Return [X, Y] of the center of cell containing provided text 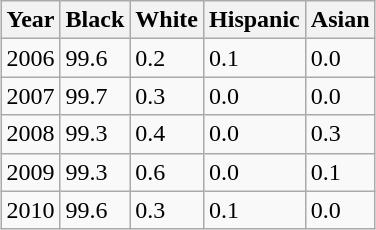
2008 [30, 134]
2007 [30, 96]
Hispanic [255, 20]
2006 [30, 58]
White [167, 20]
Black [95, 20]
2009 [30, 172]
0.6 [167, 172]
Asian [340, 20]
Year [30, 20]
2010 [30, 210]
0.4 [167, 134]
99.7 [95, 96]
0.2 [167, 58]
